Pinpoint the cell where the given text exists, returning its [X, Y] midpoint coordinate. 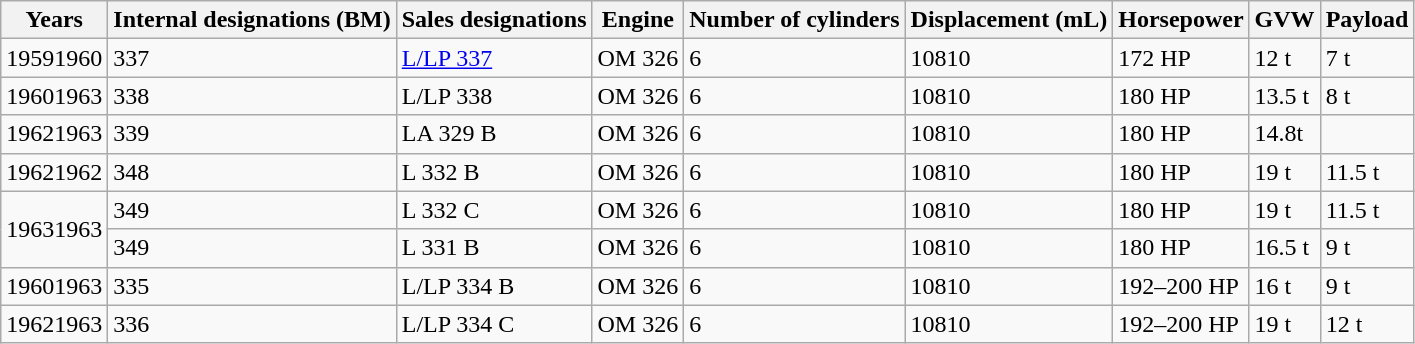
335 [252, 286]
Engine [638, 20]
GVW [1284, 20]
L 332 B [494, 172]
Displacement (mL) [1009, 20]
7 t [1367, 58]
Number of cylinders [794, 20]
L 332 C [494, 210]
338 [252, 96]
L/LP 337 [494, 58]
14.8t [1284, 134]
336 [252, 324]
Years [54, 20]
172 HP [1181, 58]
L/LP 334 B [494, 286]
19591960 [54, 58]
16 t [1284, 286]
Sales designations [494, 20]
19631963 [54, 229]
339 [252, 134]
LA 329 B [494, 134]
L/LP 334 C [494, 324]
13.5 t [1284, 96]
Horsepower [1181, 20]
L/LP 338 [494, 96]
8 t [1367, 96]
337 [252, 58]
348 [252, 172]
L 331 B [494, 248]
Internal designations (BM) [252, 20]
Payload [1367, 20]
19621962 [54, 172]
16.5 t [1284, 248]
